Output the (x, y) coordinate of the center of the cell containing the given text.  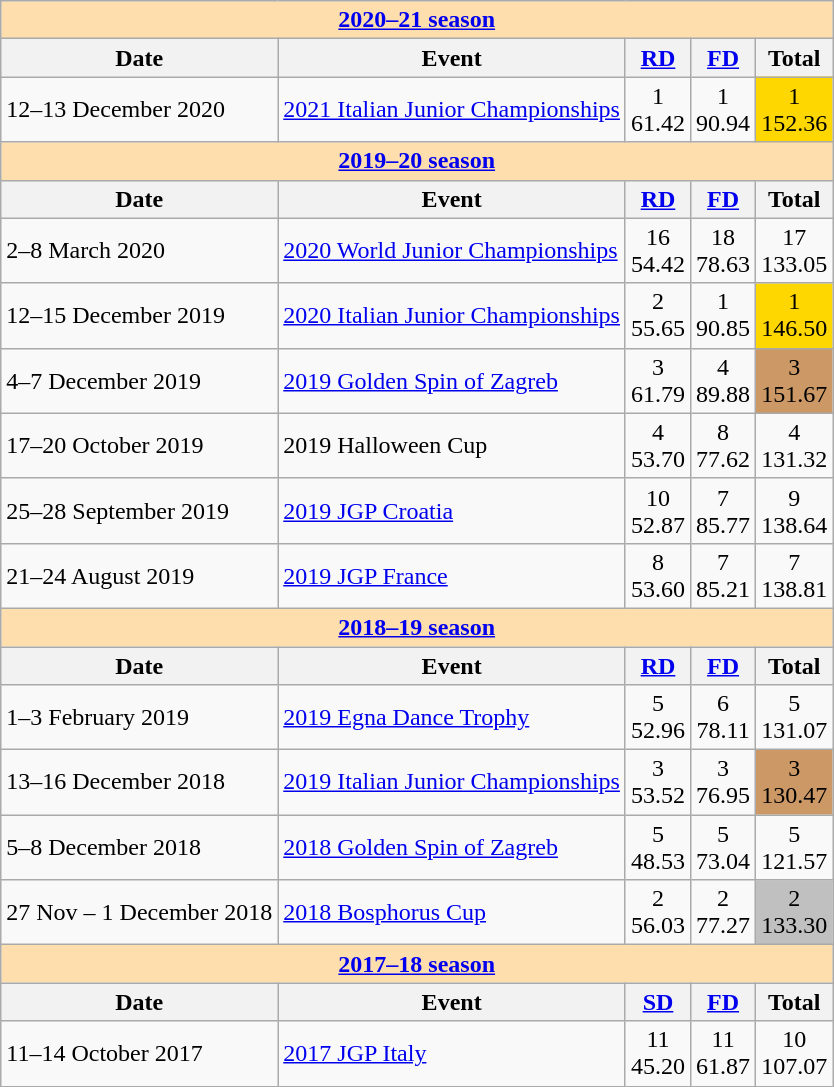
8 53.60 (658, 576)
2017–18 season (417, 964)
2019 Golden Spin of Zagreb (452, 380)
2019–20 season (417, 161)
2019 Halloween Cup (452, 446)
4 131.32 (794, 446)
1–3 February 2019 (140, 718)
4 89.88 (724, 380)
18 78.63 (724, 250)
4 53.70 (658, 446)
2019 Egna Dance Trophy (452, 718)
8 77.62 (724, 446)
17 133.05 (794, 250)
6 78.11 (724, 718)
7 85.21 (724, 576)
2020–21 season (417, 20)
5 131.07 (794, 718)
5 48.53 (658, 848)
11–14 October 2017 (140, 1054)
7 85.77 (724, 510)
5 52.96 (658, 718)
2 77.27 (724, 912)
1 61.42 (658, 110)
11 45.20 (658, 1054)
1 152.36 (794, 110)
1 146.50 (794, 316)
3 61.79 (658, 380)
7 138.81 (794, 576)
2019 JGP Croatia (452, 510)
2 56.03 (658, 912)
16 54.42 (658, 250)
25–28 September 2019 (140, 510)
2018 Bosphorus Cup (452, 912)
3 130.47 (794, 782)
2020 Italian Junior Championships (452, 316)
3 151.67 (794, 380)
2018 Golden Spin of Zagreb (452, 848)
2020 World Junior Championships (452, 250)
5 121.57 (794, 848)
1 90.94 (724, 110)
10 52.87 (658, 510)
27 Nov – 1 December 2018 (140, 912)
10 107.07 (794, 1054)
11 61.87 (724, 1054)
1 90.85 (724, 316)
5 73.04 (724, 848)
9 138.64 (794, 510)
5–8 December 2018 (140, 848)
2–8 March 2020 (140, 250)
2 55.65 (658, 316)
2 133.30 (794, 912)
2021 Italian Junior Championships (452, 110)
4–7 December 2019 (140, 380)
2017 JGP Italy (452, 1054)
2019 Italian Junior Championships (452, 782)
2019 JGP France (452, 576)
SD (658, 1002)
2018–19 season (417, 627)
12–13 December 2020 (140, 110)
12–15 December 2019 (140, 316)
3 53.52 (658, 782)
3 76.95 (724, 782)
17–20 October 2019 (140, 446)
21–24 August 2019 (140, 576)
13–16 December 2018 (140, 782)
